Find where the given text appears and provide that cell's center as [x, y] coordinate. 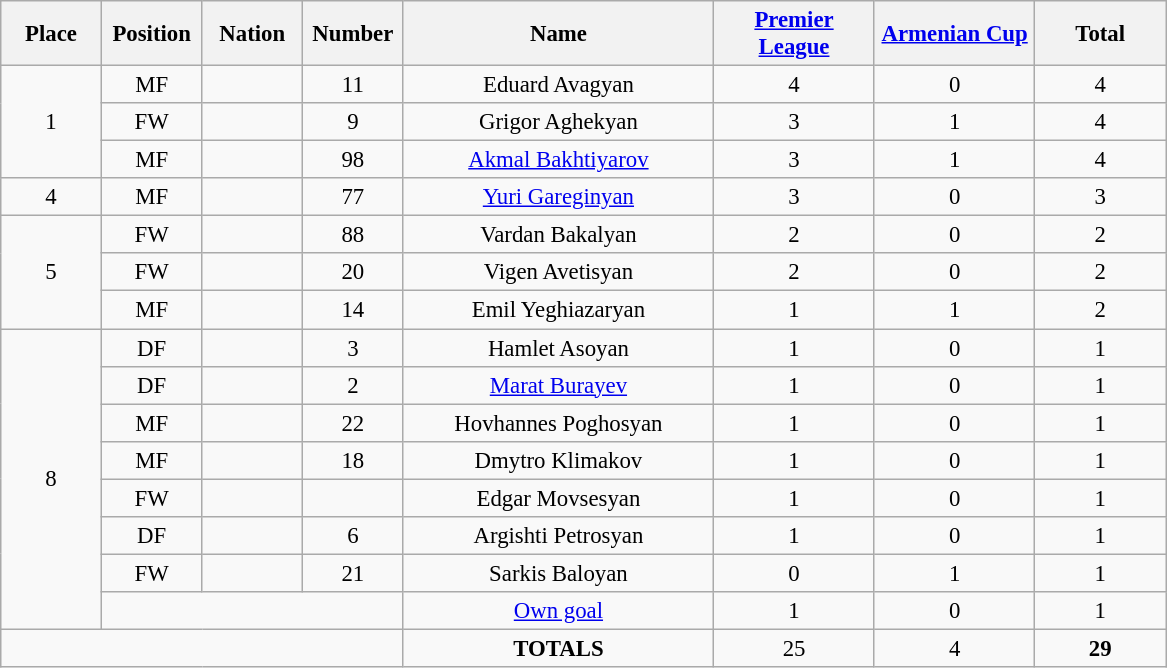
Hamlet Asoyan [558, 348]
Edgar Movsesyan [558, 498]
5 [52, 272]
Akmal Bakhtiyarov [558, 160]
Grigor Aghekyan [558, 122]
6 [354, 536]
Dmytro Klimakov [558, 460]
Nation [252, 34]
Premier League [794, 34]
18 [354, 460]
Hovhannes Poghosyan [558, 423]
Emil Yeghiazaryan [558, 310]
77 [354, 197]
Sarkis Baloyan [558, 573]
TOTALS [558, 648]
20 [354, 273]
Position [152, 34]
Argishti Petrosyan [558, 536]
25 [794, 648]
11 [354, 85]
Armenian Cup [954, 34]
Yuri Gareginyan [558, 197]
22 [354, 423]
Marat Burayev [558, 385]
Own goal [558, 611]
Place [52, 34]
98 [354, 160]
Eduard Avagyan [558, 85]
14 [354, 310]
Vigen Avetisyan [558, 273]
21 [354, 573]
Number [354, 34]
Total [1100, 34]
Name [558, 34]
88 [354, 235]
29 [1100, 648]
9 [354, 122]
8 [52, 480]
Vardan Bakalyan [558, 235]
